Find where the given text appears and provide that cell's center as (x, y) coordinate. 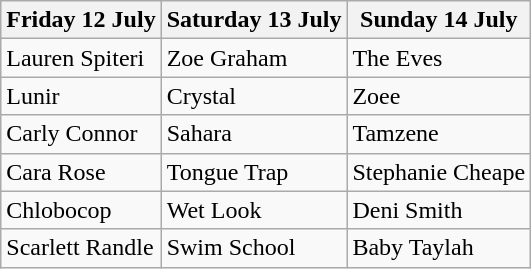
Baby Taylah (439, 248)
Carly Connor (81, 134)
Tamzene (439, 134)
Cara Rose (81, 172)
The Eves (439, 58)
Sahara (254, 134)
Deni Smith (439, 210)
Stephanie Cheape (439, 172)
Zoe Graham (254, 58)
Scarlett Randle (81, 248)
Lauren Spiteri (81, 58)
Crystal (254, 96)
Sunday 14 July (439, 20)
Friday 12 July (81, 20)
Swim School (254, 248)
Lunir (81, 96)
Chlobocop (81, 210)
Wet Look (254, 210)
Zoee (439, 96)
Saturday 13 July (254, 20)
Tongue Trap (254, 172)
